For the text-containing cell, return its midpoint in (X, Y) coordinate format. 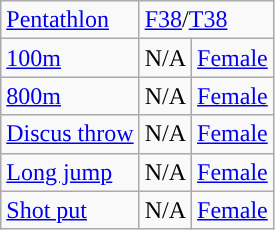
Shot put (70, 210)
Pentathlon (70, 20)
100m (70, 58)
Long jump (70, 172)
800m (70, 96)
F38/T38 (206, 20)
Discus throw (70, 134)
